For the text-containing cell, return its midpoint in (x, y) coordinate format. 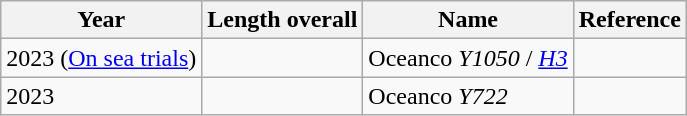
2023 (102, 96)
2023 (On sea trials) (102, 58)
Oceanco Y722 (468, 96)
Length overall (282, 20)
Year (102, 20)
Oceanco Y1050 / H3 (468, 58)
Reference (630, 20)
Name (468, 20)
